Search for the cell housing the specified text and yield its [x, y] center coordinate. 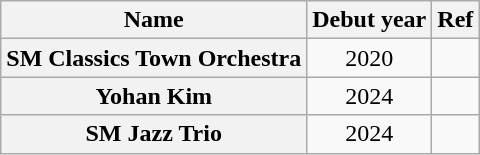
SM Jazz Trio [154, 134]
Name [154, 20]
Ref [456, 20]
Yohan Kim [154, 96]
SM Classics Town Orchestra [154, 58]
Debut year [370, 20]
2020 [370, 58]
